Locate the cell with the specified text and output its (X, Y) center coordinate. 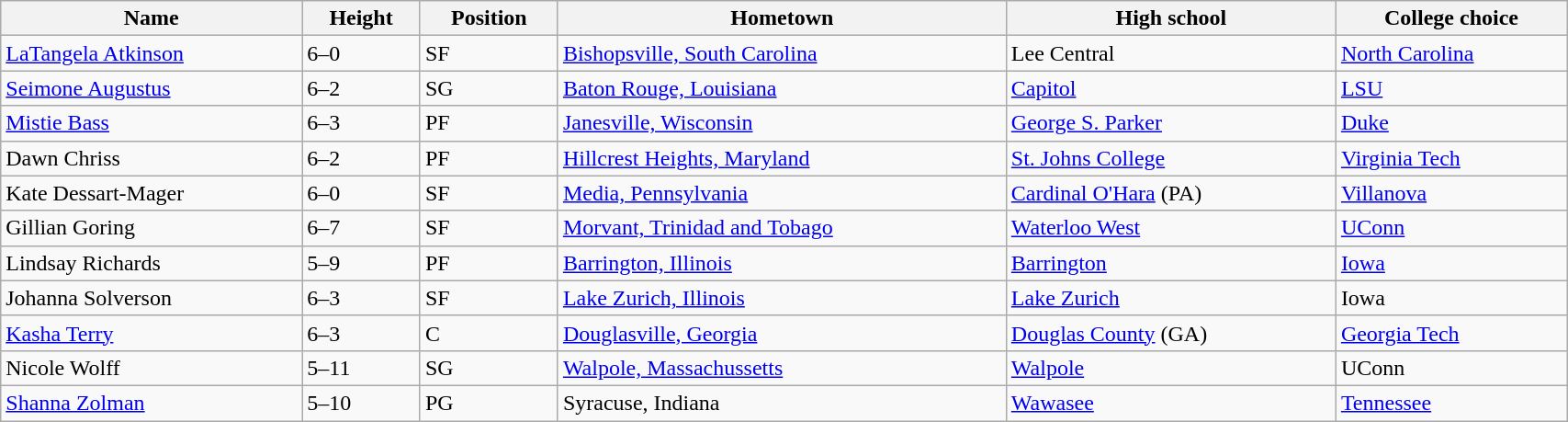
Height (362, 18)
Douglasville, Georgia (782, 333)
Morvant, Trinidad and Tobago (782, 228)
5–10 (362, 403)
Baton Rouge, Louisiana (782, 88)
5–9 (362, 263)
Name (152, 18)
Lake Zurich, Illinois (782, 298)
Seimone Augustus (152, 88)
Lindsay Richards (152, 263)
Waterloo West (1170, 228)
North Carolina (1451, 53)
Syracuse, Indiana (782, 403)
Lake Zurich (1170, 298)
Walpole, Massachussetts (782, 368)
C (489, 333)
Wawasee (1170, 403)
Georgia Tech (1451, 333)
College choice (1451, 18)
George S. Parker (1170, 123)
Walpole (1170, 368)
5–11 (362, 368)
Virginia Tech (1451, 158)
LaTangela Atkinson (152, 53)
Kate Dessart-Mager (152, 193)
Tennessee (1451, 403)
Janesville, Wisconsin (782, 123)
Bishopsville, South Carolina (782, 53)
Position (489, 18)
Villanova (1451, 193)
Barrington (1170, 263)
Hillcrest Heights, Maryland (782, 158)
Douglas County (GA) (1170, 333)
Kasha Terry (152, 333)
6–7 (362, 228)
Mistie Bass (152, 123)
Media, Pennsylvania (782, 193)
Nicole Wolff (152, 368)
LSU (1451, 88)
Duke (1451, 123)
Capitol (1170, 88)
Barrington, Illinois (782, 263)
Lee Central (1170, 53)
Dawn Chriss (152, 158)
High school (1170, 18)
Gillian Goring (152, 228)
Hometown (782, 18)
PG (489, 403)
Johanna Solverson (152, 298)
St. Johns College (1170, 158)
Cardinal O'Hara (PA) (1170, 193)
Shanna Zolman (152, 403)
